Output the [x, y] coordinate of the center of the cell containing the given text.  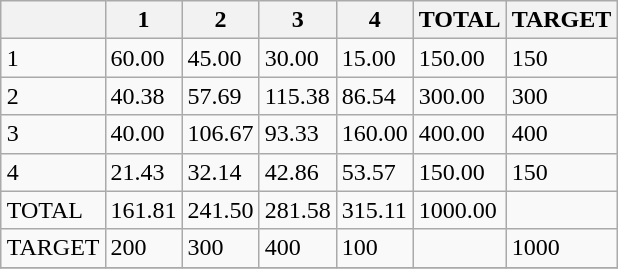
86.54 [374, 96]
1000 [562, 248]
115.38 [298, 96]
15.00 [374, 58]
53.57 [374, 172]
100 [374, 248]
200 [144, 248]
161.81 [144, 210]
93.33 [298, 134]
160.00 [374, 134]
400.00 [460, 134]
40.38 [144, 96]
315.11 [374, 210]
300.00 [460, 96]
1000.00 [460, 210]
42.86 [298, 172]
241.50 [220, 210]
45.00 [220, 58]
57.69 [220, 96]
106.67 [220, 134]
281.58 [298, 210]
32.14 [220, 172]
40.00 [144, 134]
30.00 [298, 58]
21.43 [144, 172]
60.00 [144, 58]
